From the cell containing the given text, extract its center point as (X, Y) coordinate. 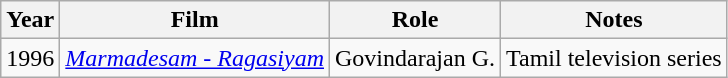
Year (30, 20)
Tamil television series (614, 58)
Marmadesam - Ragasiyam (195, 58)
Film (195, 20)
Role (416, 20)
1996 (30, 58)
Govindarajan G. (416, 58)
Notes (614, 20)
